Detect which cell encompasses the target text, then output its (x, y) center coordinate. 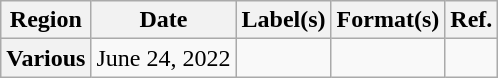
Format(s) (388, 20)
Various (46, 58)
Ref. (472, 20)
Label(s) (284, 20)
June 24, 2022 (164, 58)
Date (164, 20)
Region (46, 20)
